Pinpoint the cell where the given text exists, returning its (x, y) midpoint coordinate. 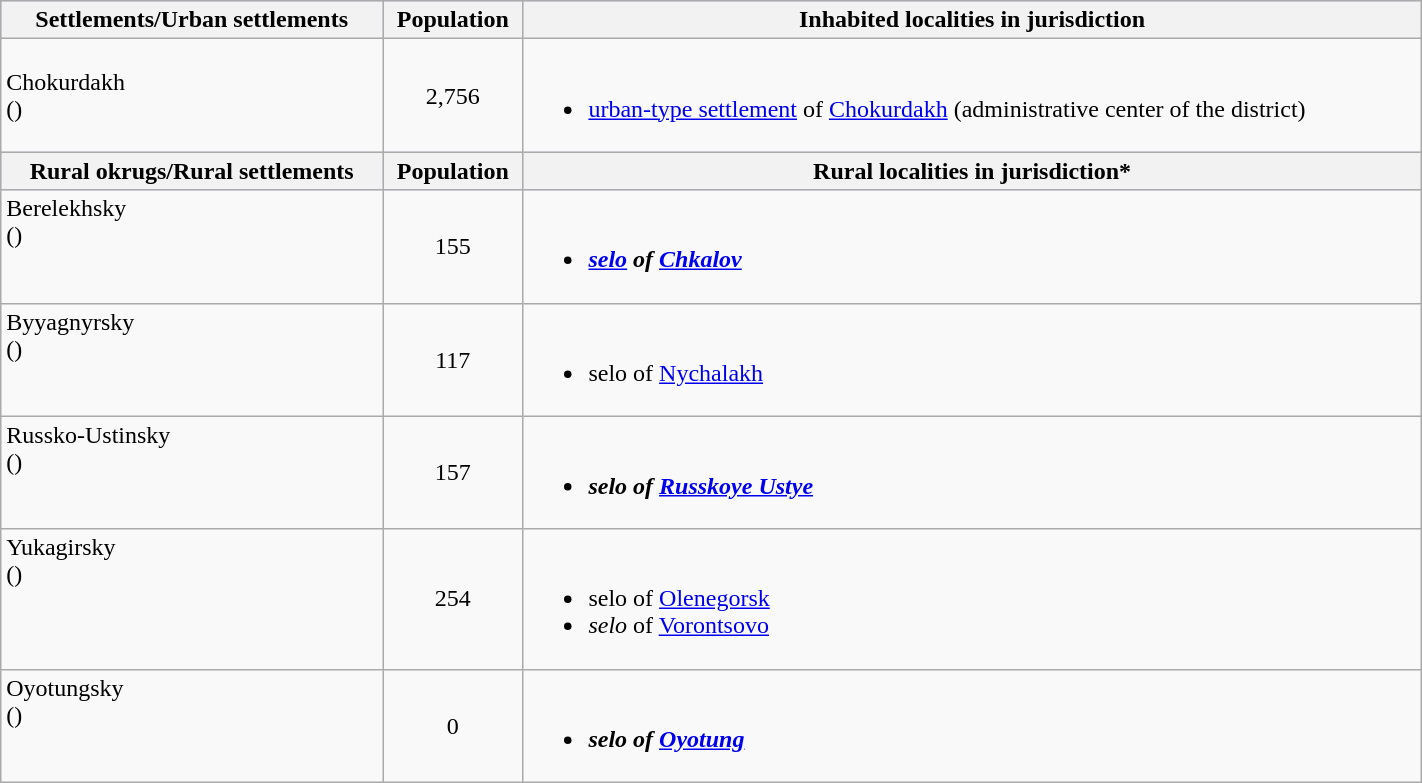
Chokurdakh() (192, 96)
selo of Oyotung (972, 726)
Settlements/Urban settlements (192, 20)
selo of Chkalov (972, 246)
Byyagnyrsky() (192, 360)
selo of Russkoye Ustye (972, 472)
urban-type settlement of Chokurdakh (administrative center of the district) (972, 96)
Inhabited localities in jurisdiction (972, 20)
0 (453, 726)
Oyotungsky() (192, 726)
2,756 (453, 96)
Berelekhsky() (192, 246)
Rural okrugs/Rural settlements (192, 171)
157 (453, 472)
selo of Olenegorskselo of Vorontsovo (972, 599)
Yukagirsky() (192, 599)
155 (453, 246)
Rural localities in jurisdiction* (972, 171)
254 (453, 599)
117 (453, 360)
selo of Nychalakh (972, 360)
Russko-Ustinsky() (192, 472)
